Detect which cell encompasses the target text, then output its [x, y] center coordinate. 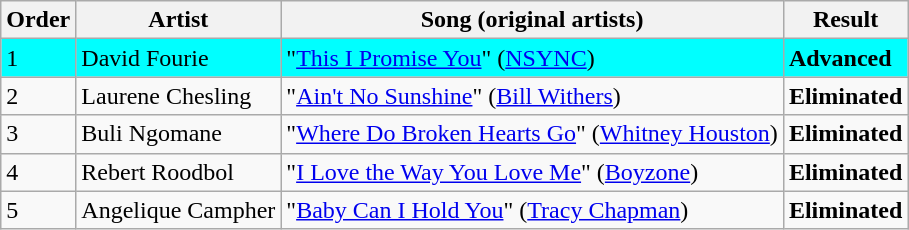
David Fourie [178, 58]
3 [38, 134]
Laurene Chesling [178, 96]
Buli Ngomane [178, 134]
2 [38, 96]
Rebert Roodbol [178, 172]
"Ain't No Sunshine" (Bill Withers) [532, 96]
"Baby Can I Hold You" (Tracy Chapman) [532, 210]
4 [38, 172]
Angelique Campher [178, 210]
"I Love the Way You Love Me" (Boyzone) [532, 172]
Artist [178, 20]
"This I Promise You" (NSYNC) [532, 58]
Song (original artists) [532, 20]
Advanced [845, 58]
5 [38, 210]
"Where Do Broken Hearts Go" (Whitney Houston) [532, 134]
Order [38, 20]
1 [38, 58]
Result [845, 20]
